Detect which cell encompasses the target text, then output its (x, y) center coordinate. 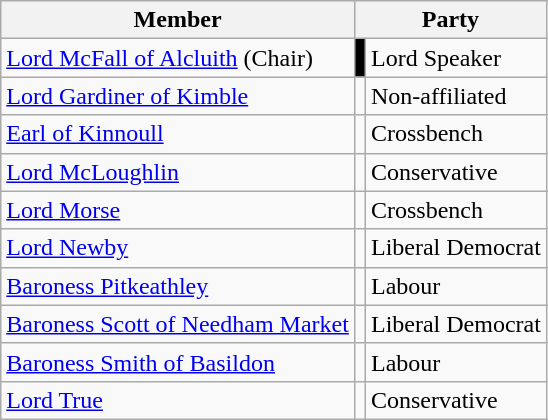
Lord McFall of Alcluith (Chair) (178, 58)
Baroness Smith of Basildon (178, 362)
Member (178, 20)
Lord Morse (178, 210)
Baroness Scott of Needham Market (178, 324)
Baroness Pitkeathley (178, 286)
Lord Speaker (456, 58)
Lord Gardiner of Kimble (178, 96)
Lord McLoughlin (178, 172)
Earl of Kinnoull (178, 134)
Party (450, 20)
Non-affiliated (456, 96)
Lord Newby (178, 248)
Lord True (178, 400)
